Detect which cell encompasses the target text, then output its [x, y] center coordinate. 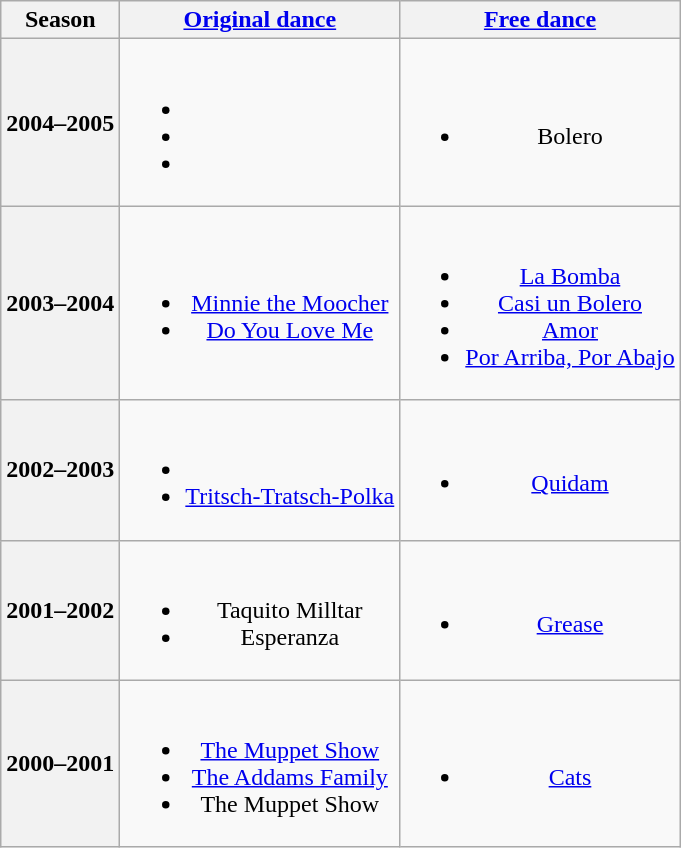
2003–2004 [60, 303]
Original dance [260, 20]
Quidam [540, 470]
2004–2005 [60, 122]
La Bomba Casi un Bolero Amor Por Arriba, Por Abajo [540, 303]
Taquito Milltar Esperanza [260, 610]
The Muppet Show The Addams Family The Muppet Show [260, 764]
Bolero [540, 122]
Cats [540, 764]
2002–2003 [60, 470]
2001–2002 [60, 610]
Tritsch-Tratsch-Polka [260, 470]
Season [60, 20]
Minnie the Moocher Do You Love Me [260, 303]
2000–2001 [60, 764]
Free dance [540, 20]
Grease [540, 610]
